Provide the (x, y) coordinate of the cell's center where the given text is located.  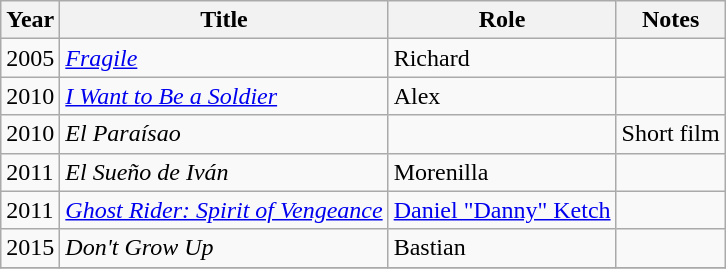
Notes (670, 20)
Role (502, 20)
Ghost Rider: Spirit of Vengeance (224, 210)
Richard (502, 58)
Don't Grow Up (224, 248)
2005 (30, 58)
Year (30, 20)
I Want to Be a Soldier (224, 96)
Fragile (224, 58)
Short film (670, 134)
Title (224, 20)
Morenilla (502, 172)
El Paraísao (224, 134)
El Sueño de Iván (224, 172)
Bastian (502, 248)
2015 (30, 248)
Daniel "Danny" Ketch (502, 210)
Alex (502, 96)
